Output the (x, y) coordinate of the center of the cell containing the given text.  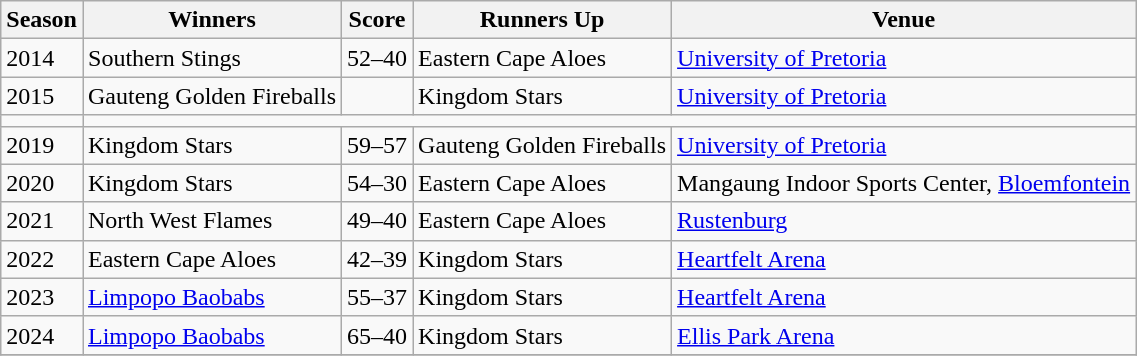
54–30 (378, 183)
Venue (904, 20)
Runners Up (542, 20)
2014 (42, 58)
North West Flames (212, 221)
2021 (42, 221)
Season (42, 20)
52–40 (378, 58)
Southern Stings (212, 58)
55–37 (378, 297)
2023 (42, 297)
59–57 (378, 145)
Mangaung Indoor Sports Center, Bloemfontein (904, 183)
42–39 (378, 259)
Score (378, 20)
2019 (42, 145)
2015 (42, 96)
Ellis Park Arena (904, 335)
65–40 (378, 335)
2022 (42, 259)
2020 (42, 183)
Rustenburg (904, 221)
2024 (42, 335)
49–40 (378, 221)
Winners (212, 20)
